Capture the cell that displays the provided text and extract its [X, Y] central coordinate. 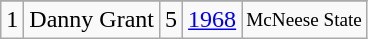
1 [12, 20]
5 [172, 20]
Danny Grant [92, 20]
1968 [212, 20]
McNeese State [304, 20]
